Capture the cell that displays the provided text and extract its (X, Y) central coordinate. 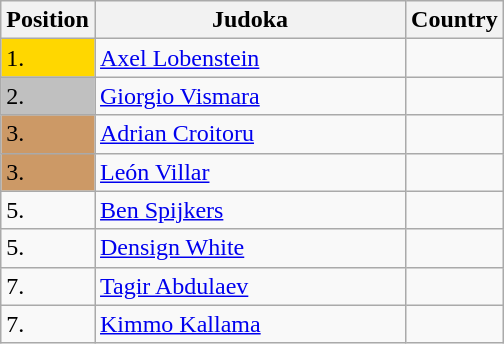
Judoka (250, 20)
Kimmo Kallama (250, 324)
Axel Lobenstein (250, 58)
Position (48, 20)
Adrian Croitoru (250, 134)
Giorgio Vismara (250, 96)
Densign White (250, 248)
Ben Spijkers (250, 210)
León Villar (250, 172)
Tagir Abdulaev (250, 286)
1. (48, 58)
Country (455, 20)
2. (48, 96)
